Output the (X, Y) coordinate of the center of the cell containing the given text.  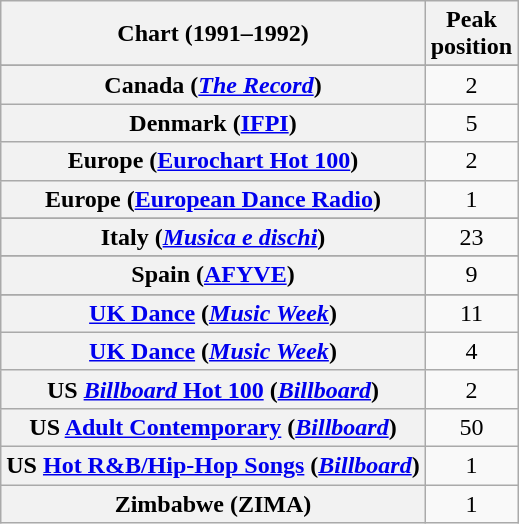
11 (471, 313)
9 (471, 275)
4 (471, 351)
Peakposition (471, 34)
Spain (AFYVE) (213, 275)
Chart (1991–1992) (213, 34)
US Billboard Hot 100 (Billboard) (213, 389)
Zimbabwe (ZIMA) (213, 503)
US Hot R&B/Hip-Hop Songs (Billboard) (213, 465)
23 (471, 237)
US Adult Contemporary (Billboard) (213, 427)
5 (471, 123)
Denmark (IFPI) (213, 123)
Europe (European Dance Radio) (213, 199)
Italy (Musica e dischi) (213, 237)
Europe (Eurochart Hot 100) (213, 161)
50 (471, 427)
Canada (The Record) (213, 85)
